Search for the cell housing the specified text and yield its (X, Y) center coordinate. 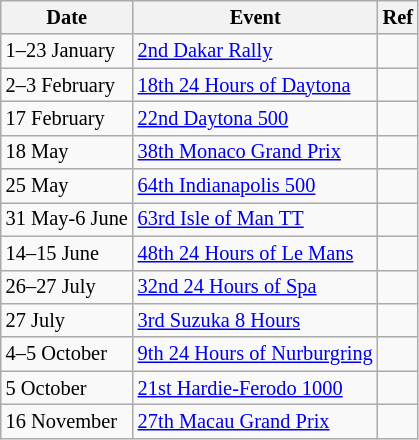
17 February (67, 118)
14–15 June (67, 253)
22nd Daytona 500 (256, 118)
25 May (67, 186)
9th 24 Hours of Nurburgring (256, 354)
1–23 January (67, 51)
Date (67, 17)
38th Monaco Grand Prix (256, 152)
4–5 October (67, 354)
48th 24 Hours of Le Mans (256, 253)
2–3 February (67, 85)
16 November (67, 421)
18 May (67, 152)
2nd Dakar Rally (256, 51)
31 May-6 June (67, 219)
27th Macau Grand Prix (256, 421)
32nd 24 Hours of Spa (256, 287)
27 July (67, 320)
21st Hardie-Ferodo 1000 (256, 388)
Ref (398, 17)
26–27 July (67, 287)
63rd Isle of Man TT (256, 219)
5 October (67, 388)
Event (256, 17)
18th 24 Hours of Daytona (256, 85)
3rd Suzuka 8 Hours (256, 320)
64th Indianapolis 500 (256, 186)
